Determine the (X, Y) coordinate at the center of the cell enclosing the given text.  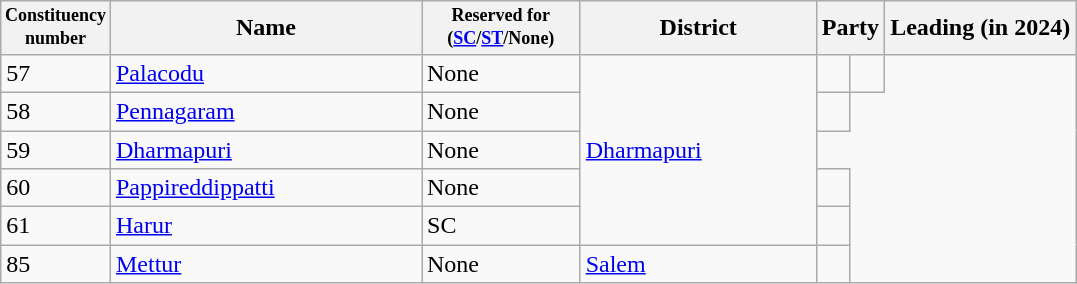
60 (56, 188)
Mettur (266, 264)
Pappireddippatti (266, 188)
Salem (698, 264)
57 (56, 73)
61 (56, 226)
SC (502, 226)
Leading (in 2024) (980, 28)
58 (56, 111)
Name (266, 28)
Constituency number (56, 28)
Reserved for (SC/ST/None) (502, 28)
59 (56, 150)
Palacodu (266, 73)
85 (56, 264)
Party (850, 28)
Harur (266, 226)
District (698, 28)
Pennagaram (266, 111)
